From the cell containing the given text, extract its center point as [x, y] coordinate. 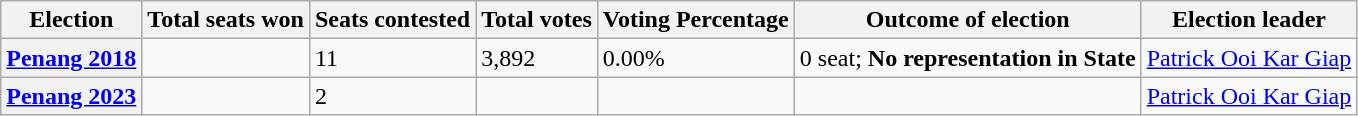
Election leader [1249, 20]
Total votes [537, 20]
3,892 [537, 58]
Outcome of election [968, 20]
Seats contested [392, 20]
11 [392, 58]
0.00% [696, 58]
Election [72, 20]
Penang 2018 [72, 58]
Penang 2023 [72, 96]
Total seats won [226, 20]
Voting Percentage [696, 20]
2 [392, 96]
0 seat; No representation in State [968, 58]
